Locate the cell with the specified text and output its (x, y) center coordinate. 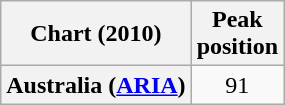
Australia (ARIA) (96, 85)
91 (237, 85)
Peakposition (237, 34)
Chart (2010) (96, 34)
